For the text-containing cell, return its midpoint in [X, Y] coordinate format. 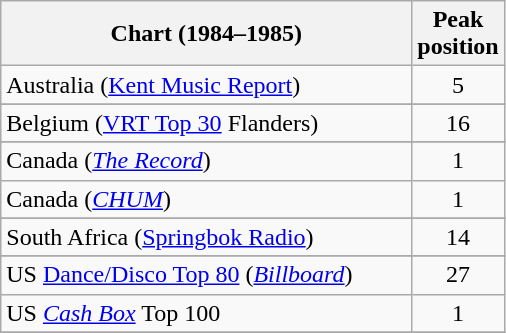
South Africa (Springbok Radio) [206, 237]
5 [458, 85]
27 [458, 275]
Belgium (VRT Top 30 Flanders) [206, 123]
US Cash Box Top 100 [206, 313]
US Dance/Disco Top 80 (Billboard) [206, 275]
Canada (The Record) [206, 161]
Peakposition [458, 34]
Chart (1984–1985) [206, 34]
Canada (CHUM) [206, 199]
16 [458, 123]
Australia (Kent Music Report) [206, 85]
14 [458, 237]
